Search for the cell housing the specified text and yield its [x, y] center coordinate. 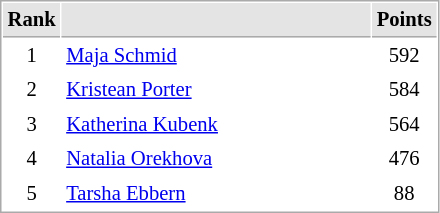
Tarsha Ebbern [216, 194]
592 [404, 56]
3 [32, 124]
Katherina Kubenk [216, 124]
564 [404, 124]
88 [404, 194]
Maja Schmid [216, 56]
476 [404, 158]
1 [32, 56]
584 [404, 90]
2 [32, 90]
5 [32, 194]
Natalia Orekhova [216, 158]
Points [404, 20]
4 [32, 158]
Kristean Porter [216, 90]
Rank [32, 20]
